Locate the cell with the specified text and output its [x, y] center coordinate. 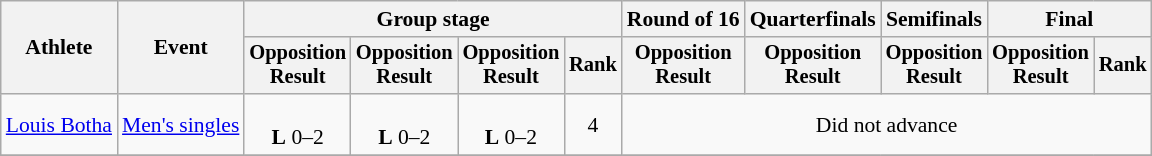
Final [1069, 19]
Men's singles [180, 124]
4 [593, 124]
Semifinals [934, 19]
Round of 16 [684, 19]
Event [180, 48]
Quarterfinals [813, 19]
Athlete [59, 48]
Louis Botha [59, 124]
Did not advance [887, 124]
Group stage [432, 19]
